Locate the cell with the specified text and output its (x, y) center coordinate. 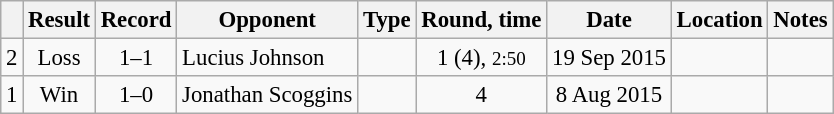
Location (720, 20)
Date (609, 20)
Jonathan Scoggins (268, 95)
Result (60, 20)
1 (12, 95)
4 (482, 95)
8 Aug 2015 (609, 95)
Loss (60, 58)
19 Sep 2015 (609, 58)
2 (12, 58)
Lucius Johnson (268, 58)
Notes (800, 20)
Opponent (268, 20)
Round, time (482, 20)
Win (60, 95)
1 (4), 2:50 (482, 58)
1–1 (136, 58)
Record (136, 20)
1–0 (136, 95)
Type (387, 20)
